Search for the cell housing the specified text and yield its [X, Y] center coordinate. 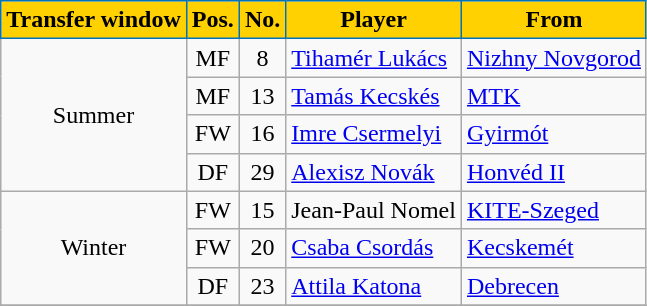
8 [262, 58]
Jean-Paul Nomel [374, 210]
No. [262, 20]
Imre Csermelyi [374, 134]
16 [262, 134]
Pos. [212, 20]
Alexisz Novák [374, 172]
Player [374, 20]
Debrecen [554, 286]
Honvéd II [554, 172]
Tamás Kecskés [374, 96]
20 [262, 248]
MTK [554, 96]
Kecskemét [554, 248]
Summer [94, 115]
15 [262, 210]
Attila Katona [374, 286]
Transfer window [94, 20]
KITE-Szeged [554, 210]
Gyirmót [554, 134]
29 [262, 172]
Winter [94, 248]
Tihamér Lukács [374, 58]
Nizhny Novgorod [554, 58]
Csaba Csordás [374, 248]
23 [262, 286]
13 [262, 96]
From [554, 20]
